Pinpoint the cell where the given text exists, returning its (X, Y) midpoint coordinate. 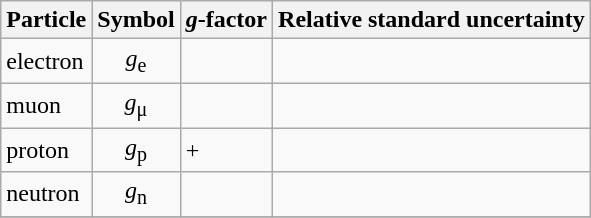
Symbol (136, 20)
g-factor (226, 20)
Relative standard uncertainty (432, 20)
electron (46, 61)
proton (46, 150)
gn (136, 194)
gμ (136, 105)
Particle (46, 20)
muon (46, 105)
neutron (46, 194)
gp (136, 150)
+ (226, 150)
ge (136, 61)
